Pinpoint the cell where the given text exists, returning its (X, Y) midpoint coordinate. 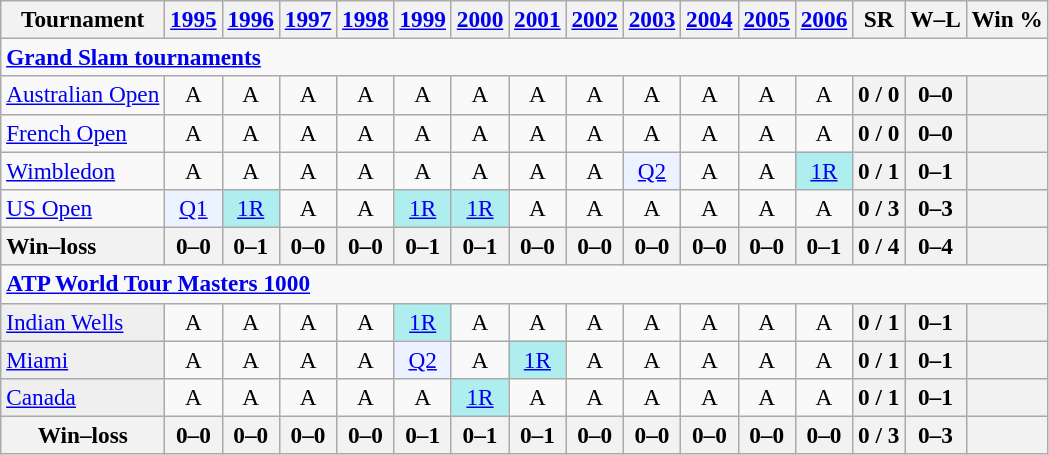
1999 (422, 19)
Q1 (194, 208)
1997 (308, 19)
2006 (824, 19)
Australian Open (83, 95)
Win % (1007, 19)
US Open (83, 208)
ATP World Tour Masters 1000 (524, 284)
Indian Wells (83, 322)
Canada (83, 397)
2002 (594, 19)
Tournament (83, 19)
Miami (83, 359)
French Open (83, 133)
Grand Slam tournaments (524, 57)
2005 (766, 19)
Wimbledon (83, 170)
2000 (480, 19)
SR (879, 19)
1995 (194, 19)
0–4 (936, 246)
2001 (538, 19)
2003 (652, 19)
2004 (710, 19)
W–L (936, 19)
1998 (366, 19)
1996 (250, 19)
0 / 4 (879, 246)
